Output the [X, Y] coordinate of the center of the cell containing the given text.  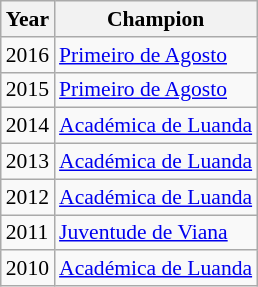
Year [28, 19]
2016 [28, 55]
2014 [28, 126]
2015 [28, 90]
2010 [28, 269]
2011 [28, 233]
2012 [28, 197]
2013 [28, 162]
Champion [156, 19]
Juventude de Viana [156, 233]
